Extract the (X, Y) coordinate from the center of the cell holding the provided text.  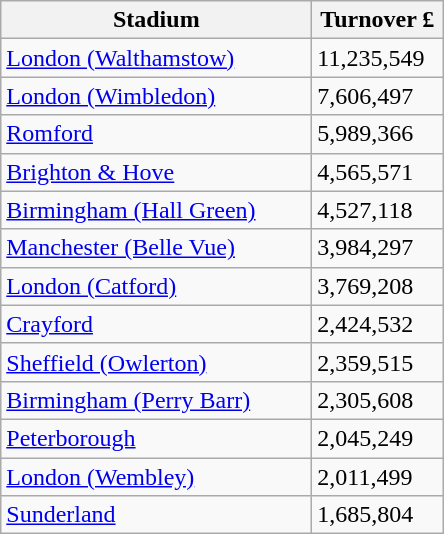
5,989,366 (378, 134)
London (Wimbledon) (156, 96)
3,984,297 (378, 248)
London (Catford) (156, 286)
2,424,532 (378, 324)
2,305,608 (378, 400)
London (Wembley) (156, 477)
Turnover £ (378, 20)
Manchester (Belle Vue) (156, 248)
Peterborough (156, 438)
2,359,515 (378, 362)
4,527,118 (378, 210)
1,685,804 (378, 515)
Sunderland (156, 515)
Birmingham (Hall Green) (156, 210)
2,011,499 (378, 477)
Brighton & Hove (156, 172)
London (Walthamstow) (156, 58)
4,565,571 (378, 172)
2,045,249 (378, 438)
11,235,549 (378, 58)
Stadium (156, 20)
Sheffield (Owlerton) (156, 362)
Romford (156, 134)
3,769,208 (378, 286)
7,606,497 (378, 96)
Crayford (156, 324)
Birmingham (Perry Barr) (156, 400)
